Output the (X, Y) coordinate of the center of the cell containing the given text.  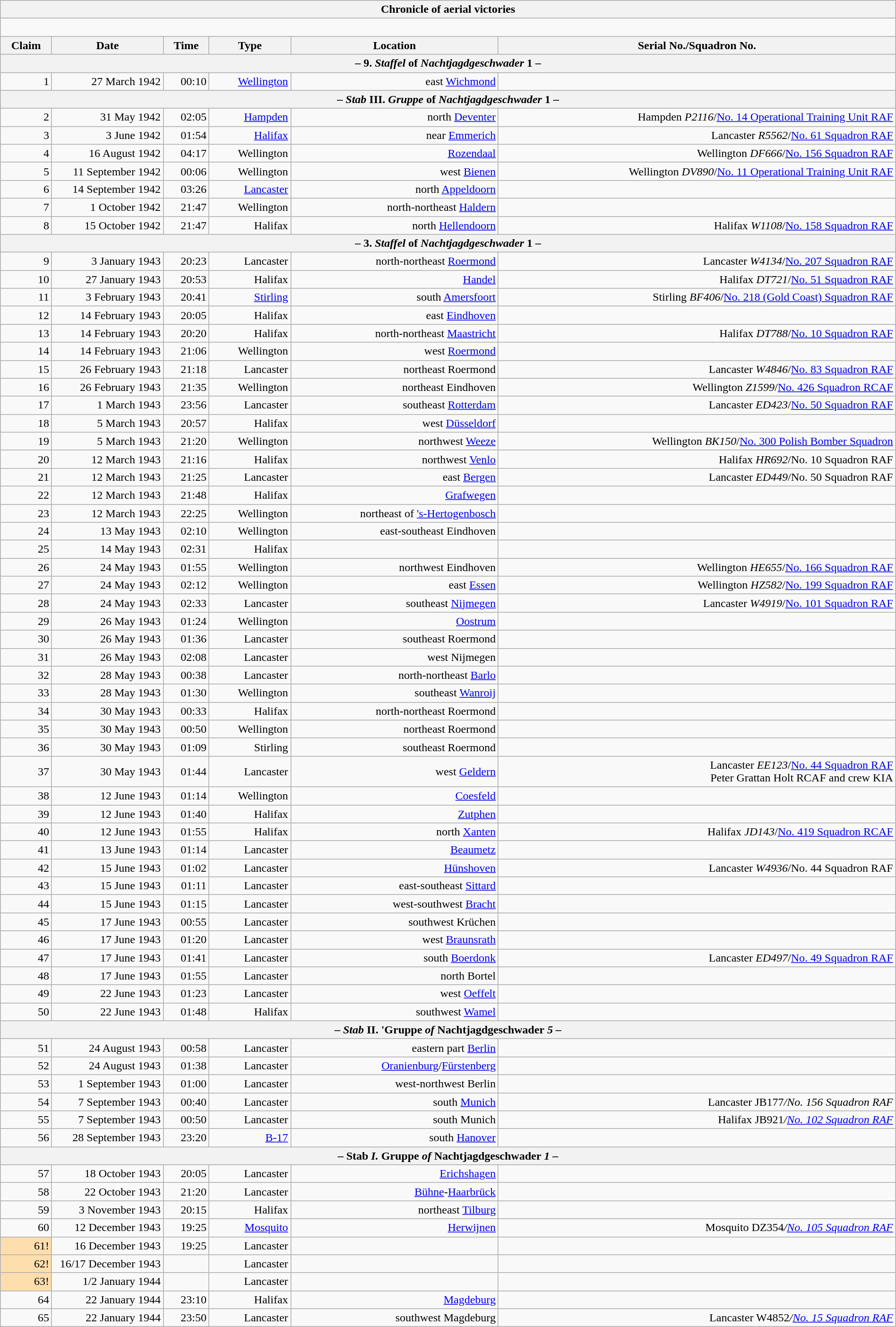
north Hellendoorn (394, 226)
45 (26, 922)
03:26 (186, 189)
Location (394, 45)
11 September 1942 (107, 171)
Wellington BK150/No. 300 Polish Bomber Squadron (697, 441)
00:40 (186, 1102)
27 January 1943 (107, 279)
36 (26, 747)
21 (26, 477)
35 (26, 729)
Mosquito DZ354/No. 105 Squadron RAF (697, 1228)
39 (26, 814)
north Xanten (394, 832)
02:05 (186, 117)
9 (26, 261)
Lancaster ED497/No. 49 Squadron RAF (697, 958)
01:24 (186, 621)
6 (26, 189)
11 (26, 297)
15 October 1942 (107, 226)
1/2 January 1944 (107, 1282)
42 (26, 868)
Lancaster ED423/No. 50 Squadron RAF (697, 405)
21:48 (186, 495)
22 (26, 495)
13 May 1943 (107, 531)
02:31 (186, 549)
Lancaster ED449/No. 50 Squadron RAF (697, 477)
58 (26, 1192)
Wellington Z1599/No. 426 Squadron RCAF (697, 387)
1 October 1942 (107, 207)
Oostrum (394, 621)
northeast Eindhoven (394, 387)
Wellington HZ582/No. 199 Squadron RAF (697, 585)
64 (26, 1300)
20:53 (186, 279)
56 (26, 1138)
12 December 1943 (107, 1228)
28 (26, 603)
20:20 (186, 333)
21:25 (186, 477)
25 (26, 549)
7 (26, 207)
Beaumetz (394, 850)
north Deventer (394, 117)
Chronicle of aerial victories (448, 9)
– Stab I. Gruppe of Nachtjagdgeschwader 1 – (448, 1156)
8 (26, 226)
Grafwegen (394, 495)
east Eindhoven (394, 315)
02:10 (186, 531)
21:16 (186, 459)
– 9. Staffel of Nachtjagdgeschwader 1 – (448, 63)
west-northwest Berlin (394, 1084)
54 (26, 1102)
22:25 (186, 513)
Halifax DT721/No. 51 Squadron RAF (697, 279)
01:23 (186, 994)
3 (26, 135)
23:50 (186, 1318)
northeast of 's-Hertogenbosch (394, 513)
3 January 1943 (107, 261)
02:33 (186, 603)
Halifax W1108/No. 158 Squadron RAF (697, 226)
Hünshoven (394, 868)
22 October 1943 (107, 1192)
1 (26, 81)
53 (26, 1084)
north-northeast Haldern (394, 207)
30 (26, 639)
01:02 (186, 868)
1 March 1943 (107, 405)
Claim (26, 45)
41 (26, 850)
23:56 (186, 405)
40 (26, 832)
21:35 (186, 387)
43 (26, 886)
northwest Venlo (394, 459)
Coesfeld (394, 796)
00:58 (186, 1048)
01:40 (186, 814)
65 (26, 1318)
17 (26, 405)
Zutphen (394, 814)
Lancaster R5562/No. 61 Squadron RAF (697, 135)
37 (26, 772)
Time (186, 45)
Hampden (250, 117)
33 (26, 693)
north Bortel (394, 976)
50 (26, 1012)
31 (26, 657)
15 (26, 369)
16 August 1942 (107, 153)
northwest Weeze (394, 441)
01:36 (186, 639)
Mosquito (250, 1228)
29 (26, 621)
13 June 1943 (107, 850)
47 (26, 958)
southeast Wanroij (394, 693)
14 September 1942 (107, 189)
51 (26, 1048)
Lancaster W4852/No. 15 Squadron RAF (697, 1318)
Lancaster W4936/No. 44 Squadron RAF (697, 868)
Wellington HE655/No. 166 Squadron RAF (697, 567)
00:55 (186, 922)
16 (26, 387)
north Appeldoorn (394, 189)
63! (26, 1282)
north-northeast Maastricht (394, 333)
Halifax JB921/No. 102 Squadron RAF (697, 1120)
southeast Nijmegen (394, 603)
5 (26, 171)
10 (26, 279)
46 (26, 940)
Magdeburg (394, 1300)
west Roermond (394, 351)
01:00 (186, 1084)
Lancaster JB177/No. 156 Squadron RAF (697, 1102)
northwest Eindhoven (394, 567)
27 March 1942 (107, 81)
14 May 1943 (107, 549)
20:41 (186, 297)
01:20 (186, 940)
west Geldern (394, 772)
Halifax JD143/No. 419 Squadron RCAF (697, 832)
Lancaster EE123/No. 44 Squadron RAFPeter Grattan Holt RCAF and crew KIA (697, 772)
south Boerdonk (394, 958)
34 (26, 711)
01:44 (186, 772)
20 (26, 459)
13 (26, 333)
01:11 (186, 886)
16 December 1943 (107, 1246)
west Düsseldorf (394, 423)
Date (107, 45)
18 (26, 423)
– Stab III. Gruppe of Nachtjagdgeschwader 1 – (448, 99)
west Braunsrath (394, 940)
east Wichmond (394, 81)
Lancaster W4846/No. 83 Squadron RAF (697, 369)
49 (26, 994)
west Oeffelt (394, 994)
00:06 (186, 171)
B-17 (250, 1138)
21:06 (186, 351)
01:09 (186, 747)
Halifax HR692/No. 10 Squadron RAF (697, 459)
– 3. Staffel of Nachtjagdgeschwader 1 – (448, 243)
16/17 December 1943 (107, 1264)
01:48 (186, 1012)
2 (26, 117)
Type (250, 45)
Stirling BF406/No. 218 (Gold Coast) Squadron RAF (697, 297)
20:57 (186, 423)
Erichshagen (394, 1174)
south Amersfoort (394, 297)
20:23 (186, 261)
00:10 (186, 81)
27 (26, 585)
02:08 (186, 657)
01:15 (186, 904)
01:30 (186, 693)
00:38 (186, 675)
south Hanover (394, 1138)
52 (26, 1066)
23 (26, 513)
Halifax DT788/No. 10 Squadron RAF (697, 333)
44 (26, 904)
12 (26, 315)
west Nijmegen (394, 657)
– Stab II. 'Gruppe of Nachtjagdgeschwader 5 – (448, 1030)
48 (26, 976)
26 (26, 567)
north-northeast Barlo (394, 675)
Oranienburg/Fürstenberg (394, 1066)
21:18 (186, 369)
east Essen (394, 585)
31 May 1942 (107, 117)
38 (26, 796)
24 (26, 531)
southwest Krüchen (394, 922)
southwest Wamel (394, 1012)
61! (26, 1246)
southeast Rotterdam (394, 405)
01:41 (186, 958)
east-southeast Sittard (394, 886)
04:17 (186, 153)
Herwijnen (394, 1228)
west-southwest Bracht (394, 904)
28 September 1943 (107, 1138)
55 (26, 1120)
Hampden P2116/No. 14 Operational Training Unit RAF (697, 117)
Lancaster W4134/No. 207 Squadron RAF (697, 261)
3 February 1943 (107, 297)
60 (26, 1228)
Wellington DF666/No. 156 Squadron RAF (697, 153)
east-southeast Eindhoven (394, 531)
near Emmerich (394, 135)
Handel (394, 279)
Wellington DV890/No. 11 Operational Training Unit RAF (697, 171)
19 (26, 441)
01:54 (186, 135)
Bühne-Haarbrück (394, 1192)
62! (26, 1264)
23:20 (186, 1138)
southwest Magdeburg (394, 1318)
20:15 (186, 1210)
59 (26, 1210)
3 June 1942 (107, 135)
4 (26, 153)
32 (26, 675)
02:12 (186, 585)
14 (26, 351)
18 October 1943 (107, 1174)
01:38 (186, 1066)
1 September 1943 (107, 1084)
northeast Tilburg (394, 1210)
east Bergen (394, 477)
west Bienen (394, 171)
Lancaster W4919/No. 101 Squadron RAF (697, 603)
23:10 (186, 1300)
eastern part Berlin (394, 1048)
3 November 1943 (107, 1210)
00:33 (186, 711)
57 (26, 1174)
Rozendaal (394, 153)
Serial No./Squadron No. (697, 45)
